For the text-containing cell, return its midpoint in (X, Y) coordinate format. 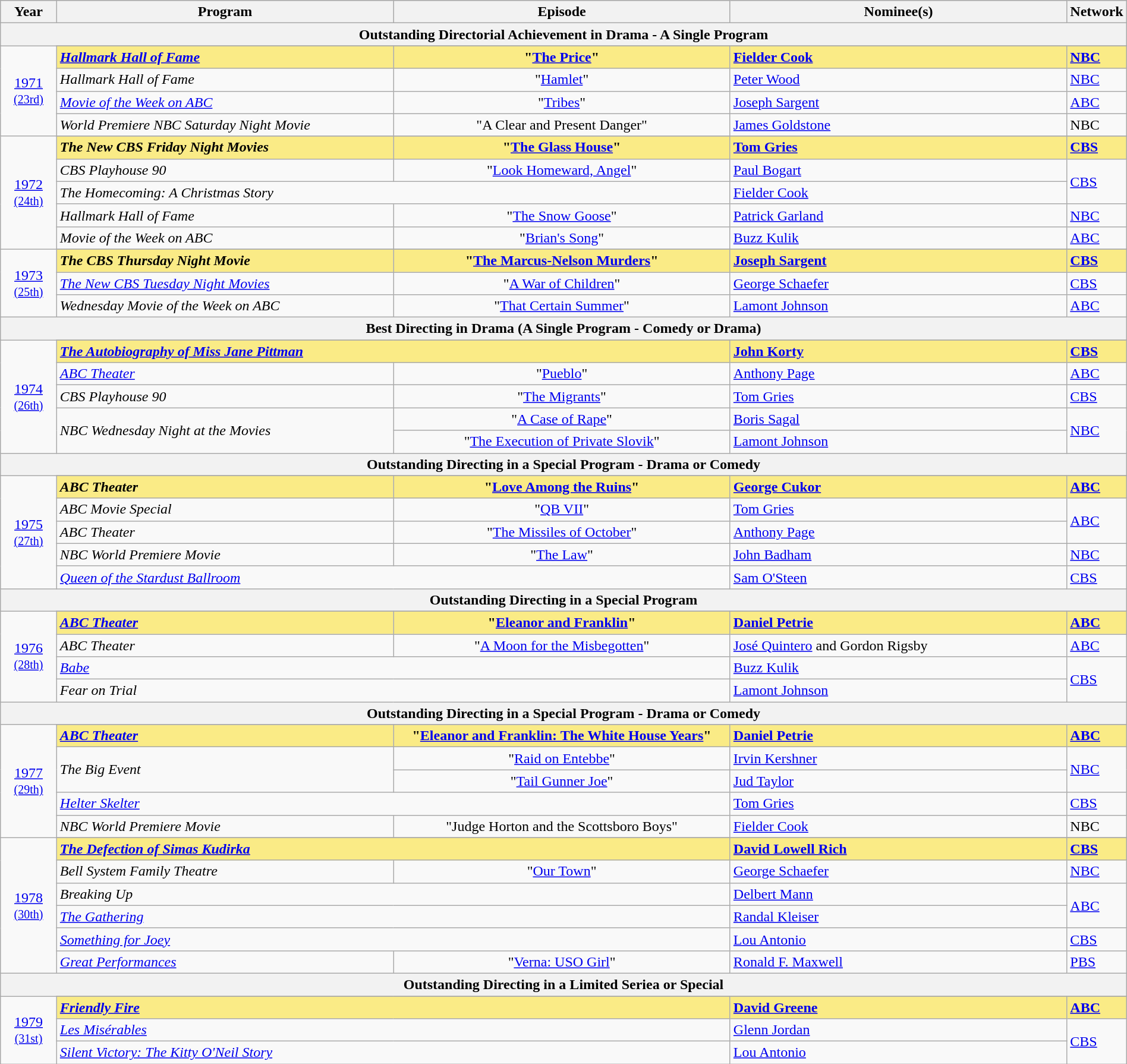
David Greene (898, 1008)
The CBS Thursday Night Movie (225, 260)
"Pueblo" (562, 374)
"Verna: USO Girl" (562, 962)
Friendly Fire (393, 1008)
Something for Joey (393, 939)
1971(23rd) (29, 91)
The Big Event (225, 770)
Randal Kleiser (898, 917)
"The Price" (562, 57)
The Homecoming: A Christmas Story (393, 193)
Jud Taylor (898, 781)
"The Execution of Private Slovik" (562, 442)
Network (1097, 12)
"Tail Gunner Joe" (562, 781)
The Gathering (393, 917)
"The Snow Goose" (562, 215)
NBC Wednesday Night at the Movies (225, 430)
"A Clear and Present Danger" (562, 125)
Outstanding Directing in a Special Program (563, 600)
World Premiere NBC Saturday Night Movie (225, 125)
"Brian's Song" (562, 238)
"The Migrants" (562, 396)
"Tribes" (562, 102)
Irvin Kershner (898, 758)
"Eleanor and Franklin: The White House Years" (562, 736)
John Badham (898, 555)
"The Glass House" (562, 147)
The New CBS Friday Night Movies (225, 147)
Boris Sagal (898, 419)
"QB VII" (562, 509)
"Hamlet" (562, 80)
José Quintero and Gordon Rigsby (898, 645)
The Defection of Simas Kudirka (393, 849)
1974(26th) (29, 396)
Sam O'Steen (898, 577)
James Goldstone (898, 125)
Delbert Mann (898, 894)
Peter Wood (898, 80)
Ronald F. Maxwell (898, 962)
1975(27th) (29, 532)
"The Law" (562, 555)
"A Case of Rape" (562, 419)
"Look Homeward, Angel" (562, 170)
David Lowell Rich (898, 849)
Fear on Trial (393, 691)
"That Certain Summer" (562, 306)
"A War of Children" (562, 284)
"Raid on Entebbe" (562, 758)
Program (225, 12)
"Eleanor and Franklin" (562, 622)
Glenn Jordan (898, 1030)
Queen of the Stardust Ballroom (393, 577)
"The Missiles of October" (562, 532)
Patrick Garland (898, 215)
Wednesday Movie of the Week on ABC (225, 306)
Paul Bogart (898, 170)
Nominee(s) (898, 12)
Outstanding Directing in a Limited Seriea or Special (563, 984)
John Korty (898, 351)
1978(30th) (29, 905)
George Cukor (898, 487)
Best Directing in Drama (A Single Program - Comedy or Drama) (563, 329)
"Love Among the Ruins" (562, 487)
Helter Skelter (393, 804)
Outstanding Directorial Achievement in Drama - A Single Program (563, 34)
"The Marcus-Nelson Murders" (562, 260)
1973(25th) (29, 283)
1979(31st) (29, 1030)
"Our Town" (562, 871)
1977(29th) (29, 781)
Episode (562, 12)
Bell System Family Theatre (225, 871)
1972(24th) (29, 193)
The Autobiography of Miss Jane Pittman (393, 351)
Silent Victory: The Kitty O'Neil Story (393, 1053)
PBS (1097, 962)
1976(28th) (29, 656)
ABC Movie Special (225, 509)
The New CBS Tuesday Night Movies (225, 284)
"Judge Horton and the Scottsboro Boys" (562, 826)
"A Moon for the Misbegotten" (562, 645)
Breaking Up (393, 894)
Babe (393, 668)
Les Misérables (393, 1030)
Great Performances (225, 962)
Year (29, 12)
